Determine the [x, y] coordinate at the center of the cell enclosing the given text.  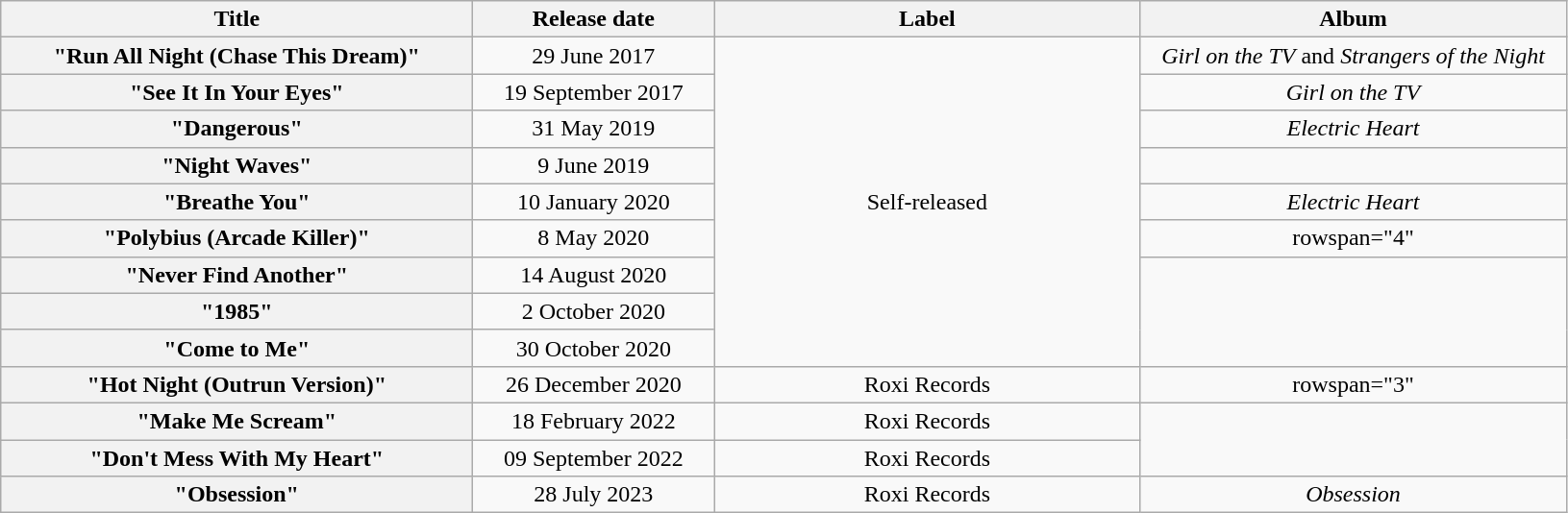
"Dangerous" [236, 129]
"See It In Your Eyes" [236, 92]
Album [1354, 19]
9 June 2019 [594, 165]
Release date [594, 19]
Label [927, 19]
Self-released [927, 202]
26 December 2020 [594, 384]
"Run All Night (Chase This Dream)" [236, 56]
14 August 2020 [594, 275]
29 June 2017 [594, 56]
"Don't Mess With My Heart" [236, 458]
"Make Me Scream" [236, 421]
Girl on the TV and Strangers of the Night [1354, 56]
rowspan="3" [1354, 384]
28 July 2023 [594, 495]
31 May 2019 [594, 129]
8 May 2020 [594, 238]
09 September 2022 [594, 458]
"1985" [236, 311]
"Obsession" [236, 495]
19 September 2017 [594, 92]
"Never Find Another" [236, 275]
2 October 2020 [594, 311]
"Polybius (Arcade Killer)" [236, 238]
Obsession [1354, 495]
"Come to Me" [236, 348]
"Breathe You" [236, 202]
rowspan="4" [1354, 238]
18 February 2022 [594, 421]
"Hot Night (Outrun Version)" [236, 384]
Title [236, 19]
Girl on the TV [1354, 92]
"Night Waves" [236, 165]
30 October 2020 [594, 348]
10 January 2020 [594, 202]
